Find where the given text appears and provide that cell's center as [x, y] coordinate. 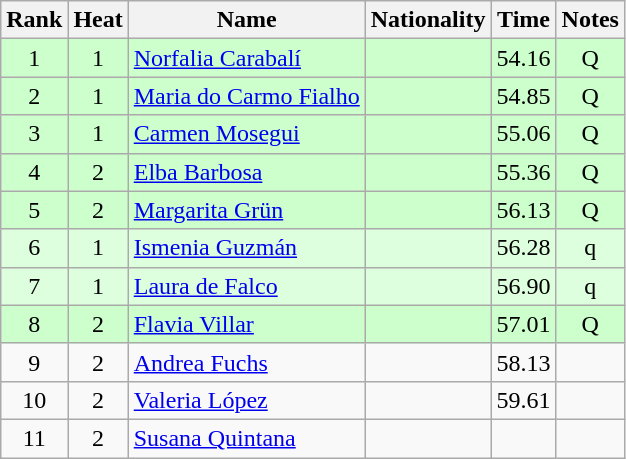
Elba Barbosa [246, 172]
Rank [34, 20]
56.28 [524, 248]
Name [246, 20]
54.16 [524, 58]
56.90 [524, 286]
58.13 [524, 362]
54.85 [524, 96]
Heat [98, 20]
55.06 [524, 134]
10 [34, 400]
57.01 [524, 324]
Ismenia Guzmán [246, 248]
Carmen Mosegui [246, 134]
56.13 [524, 210]
59.61 [524, 400]
Nationality [428, 20]
Susana Quintana [246, 438]
55.36 [524, 172]
5 [34, 210]
Time [524, 20]
Margarita Grün [246, 210]
7 [34, 286]
9 [34, 362]
Valeria López [246, 400]
4 [34, 172]
3 [34, 134]
Maria do Carmo Fialho [246, 96]
6 [34, 248]
Flavia Villar [246, 324]
Norfalia Carabalí [246, 58]
Notes [590, 20]
8 [34, 324]
11 [34, 438]
Andrea Fuchs [246, 362]
Laura de Falco [246, 286]
